Provide the (x, y) coordinate of the cell's center where the given text is located.  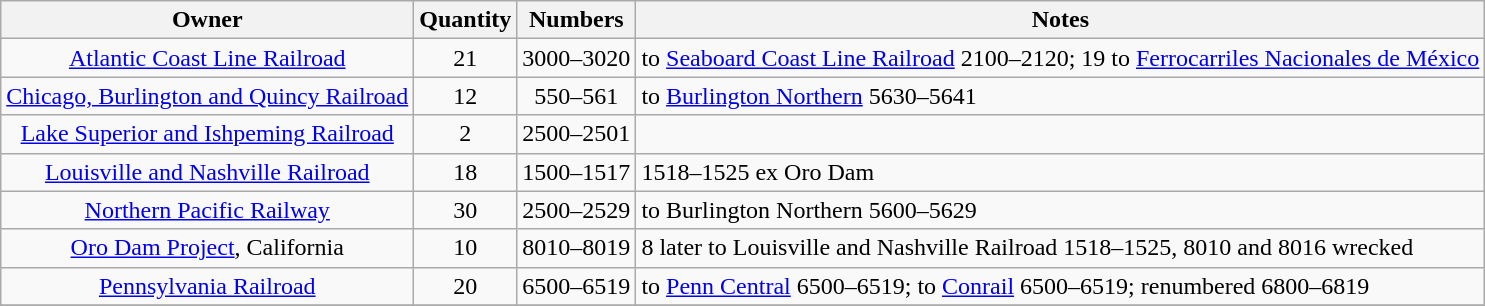
Notes (1060, 20)
6500–6519 (576, 286)
8010–8019 (576, 248)
2500–2501 (576, 134)
to Burlington Northern 5630–5641 (1060, 96)
Atlantic Coast Line Railroad (208, 58)
1500–1517 (576, 172)
Pennsylvania Railroad (208, 286)
12 (466, 96)
8 later to Louisville and Nashville Railroad 1518–1525, 8010 and 8016 wrecked (1060, 248)
Numbers (576, 20)
30 (466, 210)
to Burlington Northern 5600–5629 (1060, 210)
10 (466, 248)
1518–1525 ex Oro Dam (1060, 172)
2500–2529 (576, 210)
20 (466, 286)
Quantity (466, 20)
to Penn Central 6500–6519; to Conrail 6500–6519; renumbered 6800–6819 (1060, 286)
Chicago, Burlington and Quincy Railroad (208, 96)
Owner (208, 20)
2 (466, 134)
Louisville and Nashville Railroad (208, 172)
3000–3020 (576, 58)
550–561 (576, 96)
Northern Pacific Railway (208, 210)
to Seaboard Coast Line Railroad 2100–2120; 19 to Ferrocarriles Nacionales de México (1060, 58)
Lake Superior and Ishpeming Railroad (208, 134)
Oro Dam Project, California (208, 248)
18 (466, 172)
21 (466, 58)
